Pinpoint the cell where the given text exists, returning its (X, Y) midpoint coordinate. 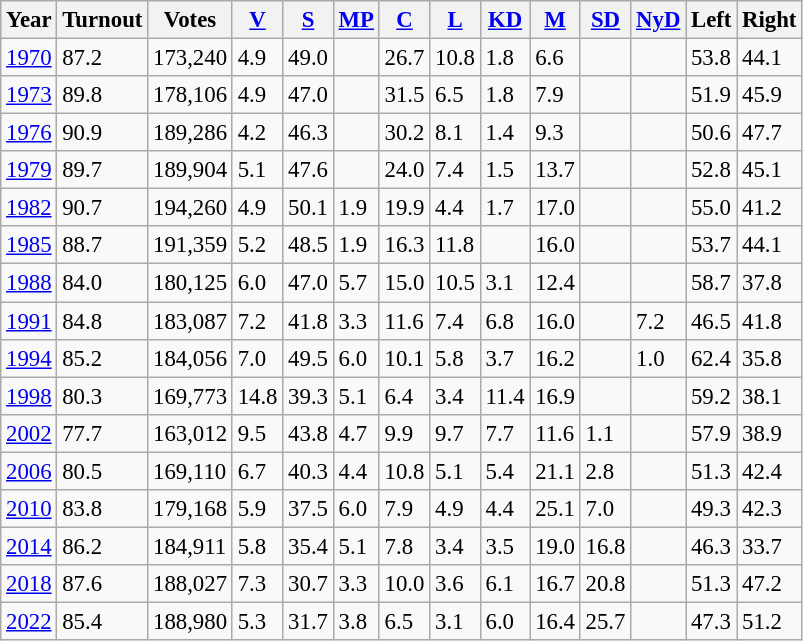
26.7 (404, 58)
85.4 (102, 621)
46.5 (712, 321)
52.8 (712, 170)
49.0 (308, 58)
9.3 (555, 133)
47.2 (770, 584)
C (404, 20)
194,260 (190, 208)
Right (770, 20)
5.2 (257, 245)
37.8 (770, 283)
2010 (29, 509)
4.7 (356, 433)
178,106 (190, 95)
NyD (658, 20)
53.7 (712, 245)
49.3 (712, 509)
25.7 (605, 621)
42.3 (770, 509)
188,980 (190, 621)
13.7 (555, 170)
57.9 (712, 433)
1979 (29, 170)
3.8 (356, 621)
30.7 (308, 584)
14.8 (257, 396)
50.1 (308, 208)
MP (356, 20)
SD (605, 20)
45.1 (770, 170)
31.7 (308, 621)
1970 (29, 58)
3.6 (455, 584)
6.4 (404, 396)
1973 (29, 95)
19.9 (404, 208)
173,240 (190, 58)
24.0 (404, 170)
9.7 (455, 433)
40.3 (308, 471)
19.0 (555, 546)
1976 (29, 133)
38.9 (770, 433)
16.9 (555, 396)
16.4 (555, 621)
2006 (29, 471)
1.5 (505, 170)
31.5 (404, 95)
12.4 (555, 283)
10.5 (455, 283)
90.7 (102, 208)
35.8 (770, 358)
Votes (190, 20)
1.7 (505, 208)
37.5 (308, 509)
169,110 (190, 471)
2022 (29, 621)
88.7 (102, 245)
50.6 (712, 133)
Year (29, 20)
25.1 (555, 509)
86.2 (102, 546)
20.8 (605, 584)
183,087 (190, 321)
16.7 (555, 584)
10.1 (404, 358)
47.3 (712, 621)
33.7 (770, 546)
45.9 (770, 95)
1988 (29, 283)
8.1 (455, 133)
9.5 (257, 433)
180,125 (190, 283)
39.3 (308, 396)
1982 (29, 208)
87.2 (102, 58)
184,911 (190, 546)
55.0 (712, 208)
16.8 (605, 546)
62.4 (712, 358)
85.2 (102, 358)
89.7 (102, 170)
KD (505, 20)
53.8 (712, 58)
49.5 (308, 358)
47.6 (308, 170)
6.8 (505, 321)
1.4 (505, 133)
80.5 (102, 471)
6.7 (257, 471)
47.7 (770, 133)
1985 (29, 245)
S (308, 20)
2.8 (605, 471)
48.5 (308, 245)
L (455, 20)
16.3 (404, 245)
10.0 (404, 584)
83.8 (102, 509)
11.8 (455, 245)
169,773 (190, 396)
4.2 (257, 133)
15.0 (404, 283)
89.8 (102, 95)
16.2 (555, 358)
59.2 (712, 396)
84.8 (102, 321)
188,027 (190, 584)
87.6 (102, 584)
90.9 (102, 133)
M (555, 20)
6.6 (555, 58)
7.8 (404, 546)
184,056 (190, 358)
1998 (29, 396)
5.9 (257, 509)
7.3 (257, 584)
191,359 (190, 245)
9.9 (404, 433)
5.4 (505, 471)
30.2 (404, 133)
6.1 (505, 584)
5.3 (257, 621)
2002 (29, 433)
58.7 (712, 283)
163,012 (190, 433)
38.1 (770, 396)
1994 (29, 358)
2018 (29, 584)
189,904 (190, 170)
80.3 (102, 396)
43.8 (308, 433)
7.7 (505, 433)
41.2 (770, 208)
Turnout (102, 20)
17.0 (555, 208)
21.1 (555, 471)
11.4 (505, 396)
35.4 (308, 546)
77.7 (102, 433)
51.2 (770, 621)
42.4 (770, 471)
3.7 (505, 358)
84.0 (102, 283)
179,168 (190, 509)
1.1 (605, 433)
189,286 (190, 133)
51.9 (712, 95)
1991 (29, 321)
2014 (29, 546)
1.0 (658, 358)
Left (712, 20)
5.7 (356, 283)
V (257, 20)
3.5 (505, 546)
